Search for the cell housing the specified text and yield its [X, Y] center coordinate. 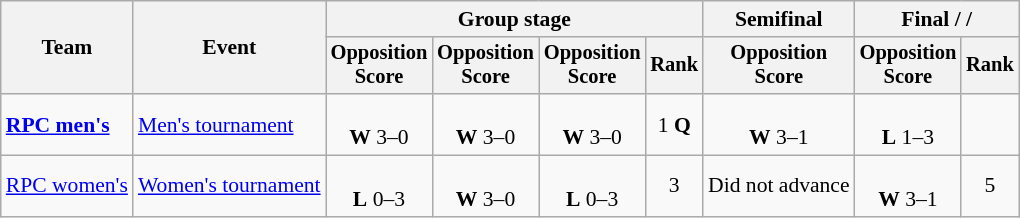
Semifinal [779, 19]
Women's tournament [230, 186]
3 [674, 186]
L 1–3 [908, 124]
1 Q [674, 124]
Did not advance [779, 186]
Group stage [514, 19]
RPC women's [67, 186]
Final / / [937, 19]
Men's tournament [230, 124]
Team [67, 48]
RPC men's [67, 124]
Event [230, 48]
5 [990, 186]
